Output the (x, y) coordinate of the center of the cell containing the given text.  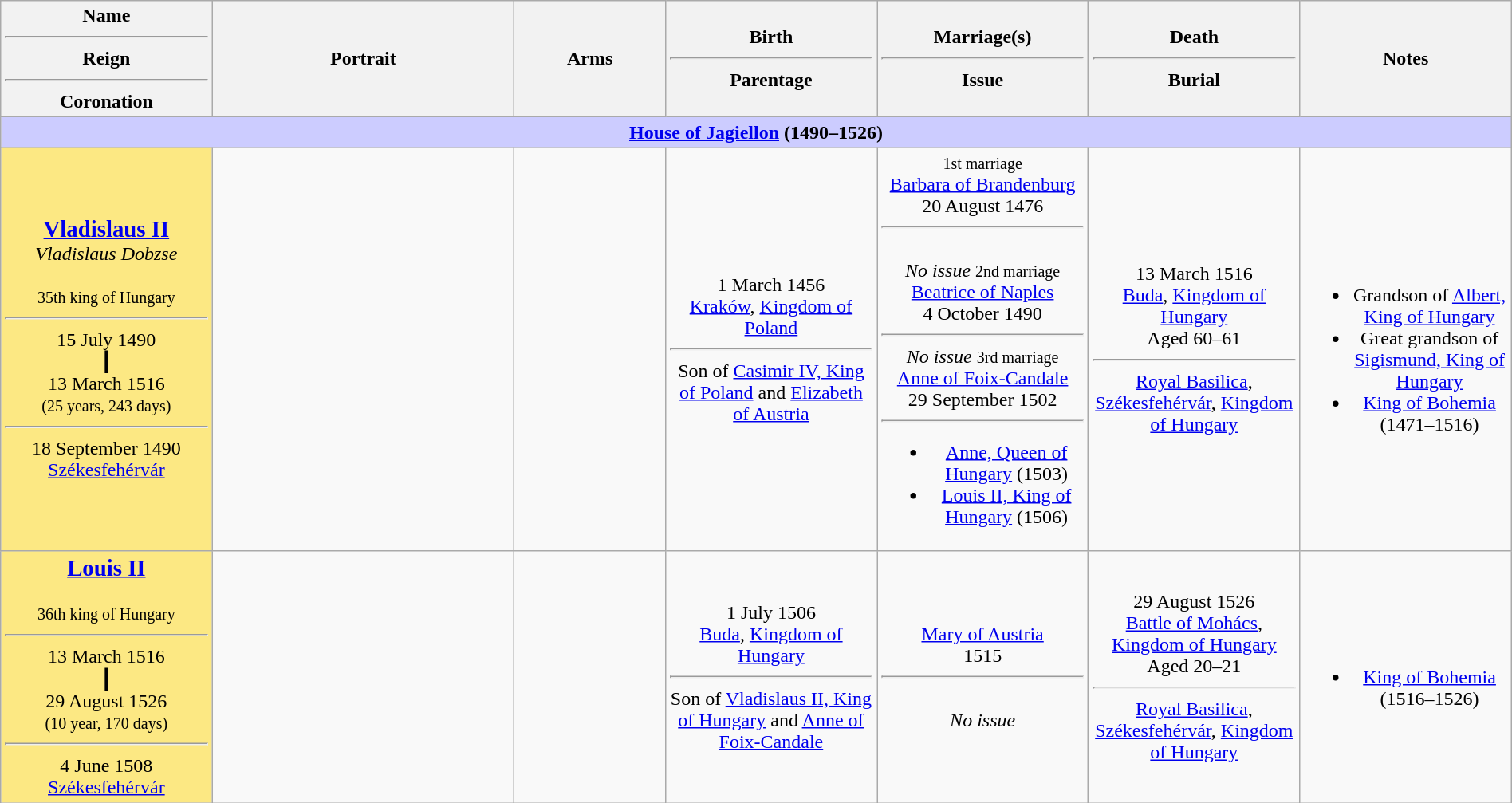
Mary of Austria1515No issue (982, 677)
Grandson of Albert, King of HungaryGreat grandson of Sigismund, King of HungaryKing of Bohemia (1471–1516) (1405, 349)
Marriage(s)Issue (982, 59)
29 August 1526Battle of Mohács, Kingdom of HungaryAged 20–21Royal Basilica, Székesfehérvár, Kingdom of Hungary (1195, 677)
Portrait (364, 59)
1 March 1456Kraków, Kingdom of PolandSon of Casimir IV, King of Poland and Elizabeth of Austria (770, 349)
1 July 1506Buda, Kingdom of HungarySon of Vladislaus II, King of Hungary and Anne of Foix-Candale (770, 677)
13 March 1516Buda, Kingdom of HungaryAged 60–61Royal Basilica, Székesfehérvár, Kingdom of Hungary (1195, 349)
Arms (590, 59)
DeathBurial (1195, 59)
NameReignCoronation (107, 59)
House of Jagiellon (1490–1526) (756, 132)
King of Bohemia (1516–1526) (1405, 677)
Louis II36th king of Hungary13 March 1516┃29 August 1526(10 year, 170 days)4 June 1508Székesfehérvár (107, 677)
Notes (1405, 59)
Vladislaus IIVladislaus Dobzse35th king of Hungary15 July 1490┃13 March 1516(25 years, 243 days)18 September 1490Székesfehérvár (107, 349)
BirthParentage (770, 59)
